From the cell containing the given text, extract its center point as (x, y) coordinate. 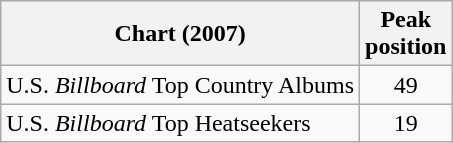
Chart (2007) (180, 34)
Peakposition (406, 34)
U.S. Billboard Top Country Albums (180, 85)
U.S. Billboard Top Heatseekers (180, 123)
19 (406, 123)
49 (406, 85)
